Return the (x, y) coordinate for the center point of the cell that contains the specified text.  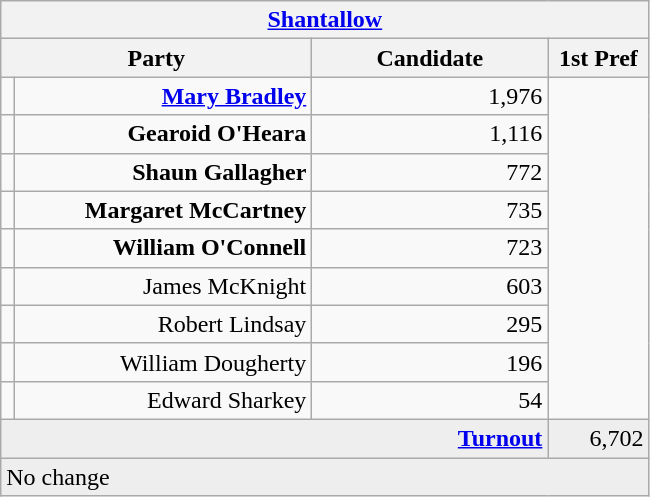
Shantallow (325, 20)
735 (430, 210)
Turnout (274, 438)
James McKnight (164, 286)
6,702 (598, 438)
295 (430, 324)
196 (430, 362)
54 (430, 400)
Edward Sharkey (164, 400)
Robert Lindsay (164, 324)
No change (325, 477)
Party (156, 58)
1,976 (430, 96)
William Dougherty (164, 362)
William O'Connell (164, 248)
1,116 (430, 134)
723 (430, 248)
603 (430, 286)
Mary Bradley (164, 96)
1st Pref (598, 58)
772 (430, 172)
Margaret McCartney (164, 210)
Shaun Gallagher (164, 172)
Gearoid O'Heara (164, 134)
Candidate (430, 58)
